Return (X, Y) of the center of cell containing provided text 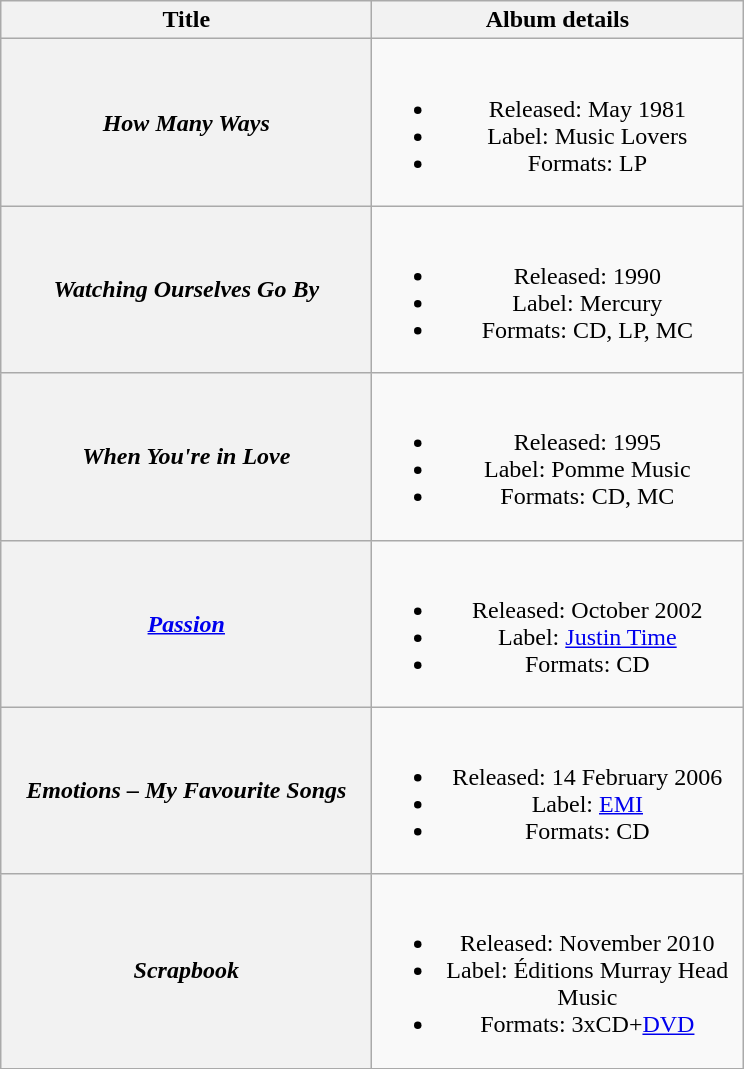
How Many Ways (186, 122)
Passion (186, 624)
Watching Ourselves Go By (186, 290)
Released: May 1981Label: Music LoversFormats: LP (558, 122)
Released: 1995Label: Pomme MusicFormats: CD, MC (558, 456)
When You're in Love (186, 456)
Album details (558, 20)
Released: November 2010Label: Éditions Murray Head MusicFormats: 3xCD+DVD (558, 971)
Scrapbook (186, 971)
Released: October 2002Label: Justin TimeFormats: CD (558, 624)
Released: 14 February 2006Label: EMIFormats: CD (558, 790)
Released: 1990Label: MercuryFormats: CD, LP, MC (558, 290)
Title (186, 20)
Emotions – My Favourite Songs (186, 790)
